Return the (x, y) coordinate for the center point of the cell that contains the specified text.  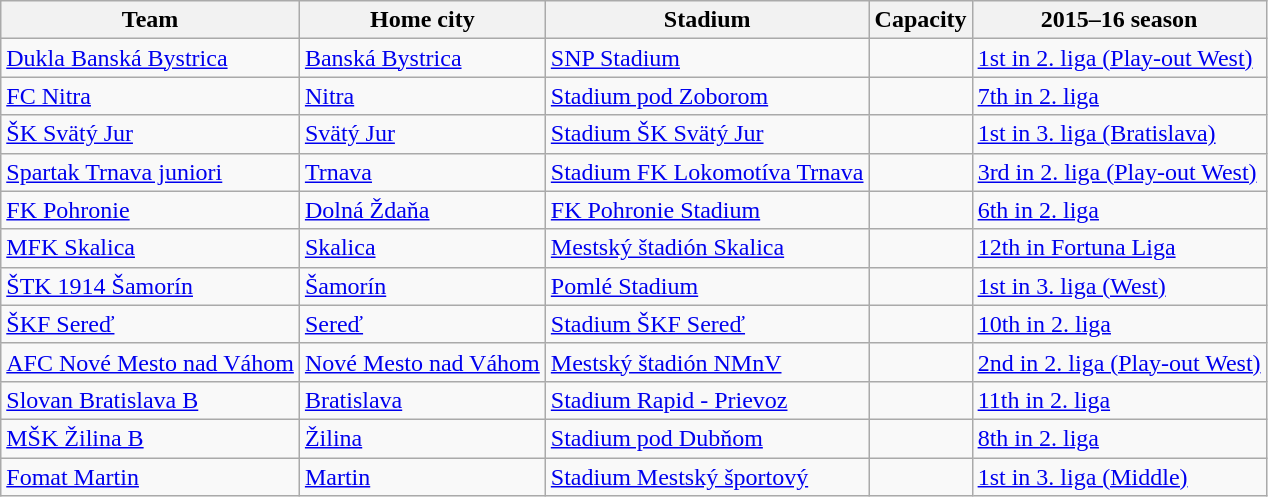
11th in 2. liga (1119, 400)
Stadium Rapid - Prievoz (707, 400)
1st in 3. liga (West) (1119, 286)
Banská Bystrica (422, 58)
Šamorín (422, 286)
Dolná Ždaňa (422, 210)
FK Pohronie Stadium (707, 210)
Stadium FK Lokomotíva Trnava (707, 172)
6th in 2. liga (1119, 210)
Stadium ŠK Svätý Jur (707, 134)
3rd in 2. liga (Play-out West) (1119, 172)
Slovan Bratislava B (150, 400)
ŠK Svätý Jur (150, 134)
Sereď (422, 324)
12th in Fortuna Liga (1119, 248)
Stadium ŠKF Sereď (707, 324)
Home city (422, 20)
Nitra (422, 96)
Stadium (707, 20)
8th in 2. liga (1119, 438)
Capacity (920, 20)
7th in 2. liga (1119, 96)
MŠK Žilina B (150, 438)
Skalica (422, 248)
Spartak Trnava juniori (150, 172)
Stadium pod Zoborom (707, 96)
Dukla Banská Bystrica (150, 58)
10th in 2. liga (1119, 324)
Trnava (422, 172)
Nové Mesto nad Váhom (422, 362)
Stadium Mestský športový (707, 477)
1st in 2. liga (Play-out West) (1119, 58)
Martin (422, 477)
SNP Stadium (707, 58)
Team (150, 20)
1st in 3. liga (Middle) (1119, 477)
Mestský štadión Skalica (707, 248)
AFC Nové Mesto nad Váhom (150, 362)
ŠTK 1914 Šamorín (150, 286)
Mestský štadión NMnV (707, 362)
Bratislava (422, 400)
2nd in 2. liga (Play-out West) (1119, 362)
ŠKF Sereď (150, 324)
Fomat Martin (150, 477)
MFK Skalica (150, 248)
FK Pohronie (150, 210)
Pomlé Stadium (707, 286)
2015–16 season (1119, 20)
Svätý Jur (422, 134)
1st in 3. liga (Bratislava) (1119, 134)
FC Nitra (150, 96)
Stadium pod Dubňom (707, 438)
Žilina (422, 438)
